Find where the given text appears and provide that cell's center as (X, Y) coordinate. 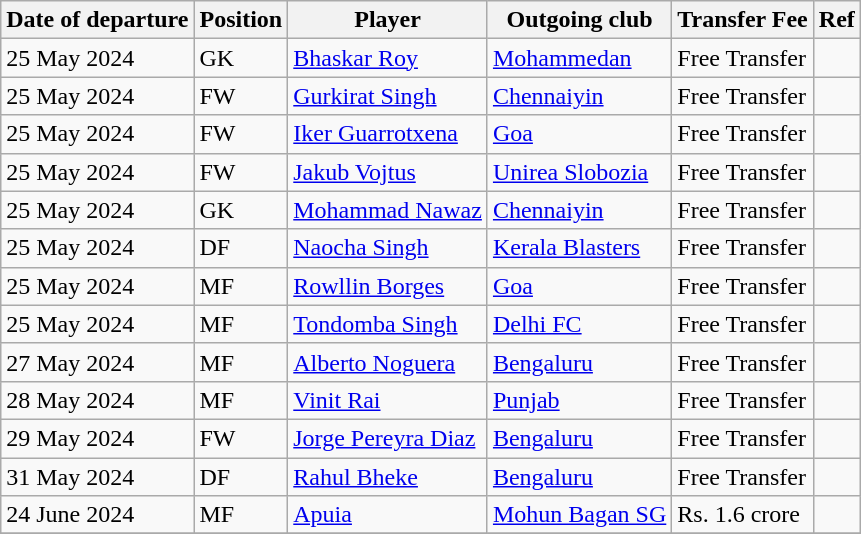
Jakub Vojtus (388, 172)
Apuia (388, 515)
Mohammedan (579, 58)
Bhaskar Roy (388, 58)
Vinit Rai (388, 400)
Rowllin Borges (388, 286)
Rahul Bheke (388, 477)
Naocha Singh (388, 248)
Transfer Fee (742, 20)
Rs. 1.6 crore (742, 515)
Jorge Pereyra Diaz (388, 438)
Mohun Bagan SG (579, 515)
Gurkirat Singh (388, 96)
Ref (836, 20)
Kerala Blasters (579, 248)
Punjab (579, 400)
Tondomba Singh (388, 324)
29 May 2024 (98, 438)
Unirea Slobozia (579, 172)
Outgoing club (579, 20)
28 May 2024 (98, 400)
Date of departure (98, 20)
Position (241, 20)
24 June 2024 (98, 515)
Delhi FC (579, 324)
Iker Guarrotxena (388, 134)
Player (388, 20)
Alberto Noguera (388, 362)
27 May 2024 (98, 362)
Mohammad Nawaz (388, 210)
31 May 2024 (98, 477)
